Capture the cell that displays the provided text and extract its (x, y) central coordinate. 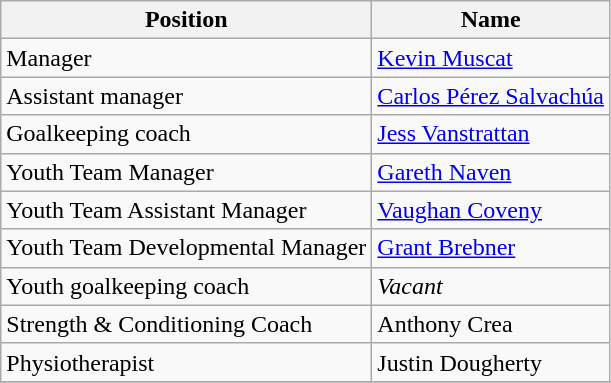
Youth goalkeeping coach (186, 286)
Vaughan Coveny (491, 210)
Kevin Muscat (491, 58)
Jess Vanstrattan (491, 134)
Carlos Pérez Salvachúa (491, 96)
Anthony Crea (491, 324)
Grant Brebner (491, 248)
Goalkeeping coach (186, 134)
Strength & Conditioning Coach (186, 324)
Name (491, 20)
Gareth Naven (491, 172)
Youth Team Developmental Manager (186, 248)
Justin Dougherty (491, 362)
Manager (186, 58)
Youth Team Assistant Manager (186, 210)
Assistant manager (186, 96)
Vacant (491, 286)
Youth Team Manager (186, 172)
Physiotherapist (186, 362)
Position (186, 20)
